Return the [x, y] coordinate for the center point of the cell that contains the specified text.  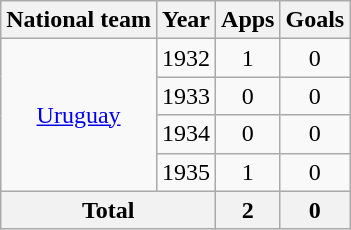
National team [79, 20]
1932 [186, 58]
Total [108, 210]
Apps [248, 20]
1934 [186, 134]
Goals [315, 20]
Uruguay [79, 115]
1935 [186, 172]
Year [186, 20]
2 [248, 210]
1933 [186, 96]
